For the text-containing cell, return its midpoint in (x, y) coordinate format. 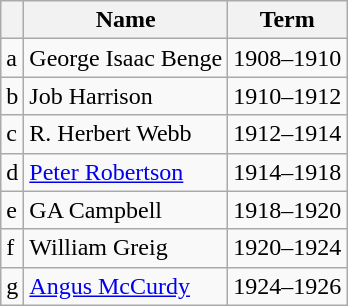
Term (288, 20)
1912–1914 (288, 134)
R. Herbert Webb (126, 134)
Peter Robertson (126, 172)
d (12, 172)
a (12, 58)
1910–1912 (288, 96)
1918–1920 (288, 210)
George Isaac Benge (126, 58)
William Greig (126, 248)
GA Campbell (126, 210)
Name (126, 20)
1924–1926 (288, 286)
Job Harrison (126, 96)
c (12, 134)
Angus McCurdy (126, 286)
1914–1918 (288, 172)
1920–1924 (288, 248)
e (12, 210)
g (12, 286)
b (12, 96)
1908–1910 (288, 58)
f (12, 248)
